Return (x, y) of the center of cell containing provided text 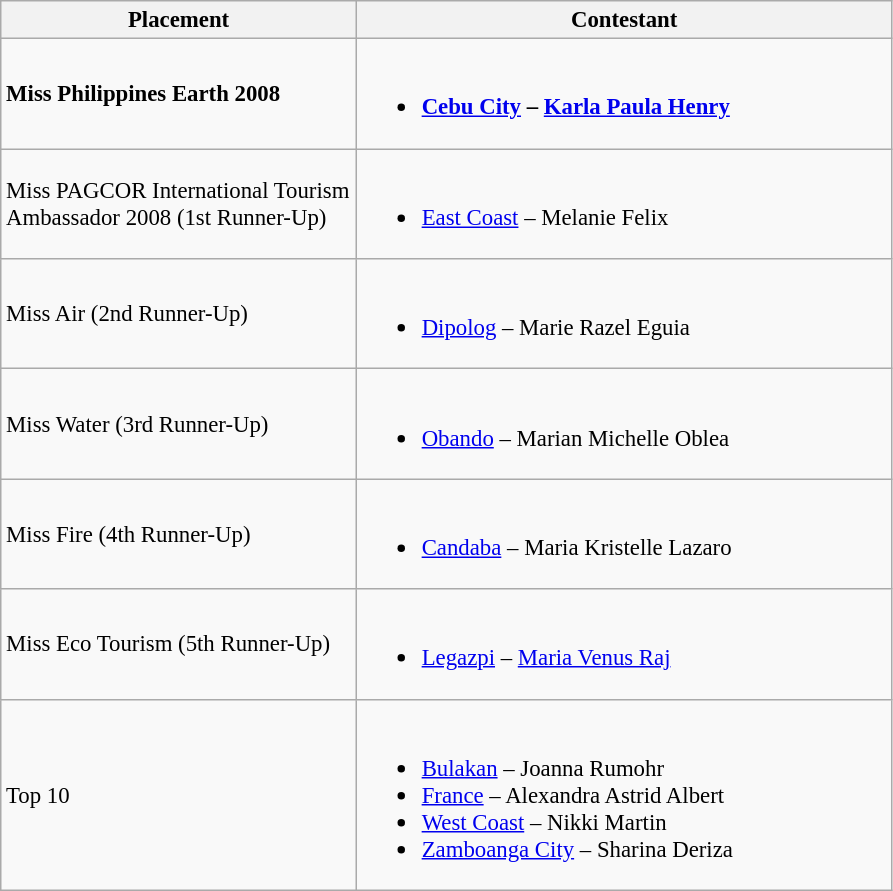
Contestant (624, 20)
East Coast – Melanie Felix (624, 204)
Miss Air (2nd Runner-Up) (179, 314)
Legazpi – Maria Venus Raj (624, 644)
Bulakan – Joanna RumohrFrance – Alexandra Astrid AlbertWest Coast – Nikki MartinZamboanga City – Sharina Deriza (624, 794)
Candaba – Maria Kristelle Lazaro (624, 534)
Top 10 (179, 794)
Miss Water (3rd Runner-Up) (179, 424)
Miss PAGCOR International Tourism Ambassador 2008 (1st Runner-Up) (179, 204)
Miss Eco Tourism (5th Runner-Up) (179, 644)
Dipolog – Marie Razel Eguia (624, 314)
Placement (179, 20)
Obando – Marian Michelle Oblea (624, 424)
Miss Fire (4th Runner-Up) (179, 534)
Miss Philippines Earth 2008 (179, 94)
Cebu City – Karla Paula Henry (624, 94)
